Determine the (x, y) coordinate at the center of the cell enclosing the given text.  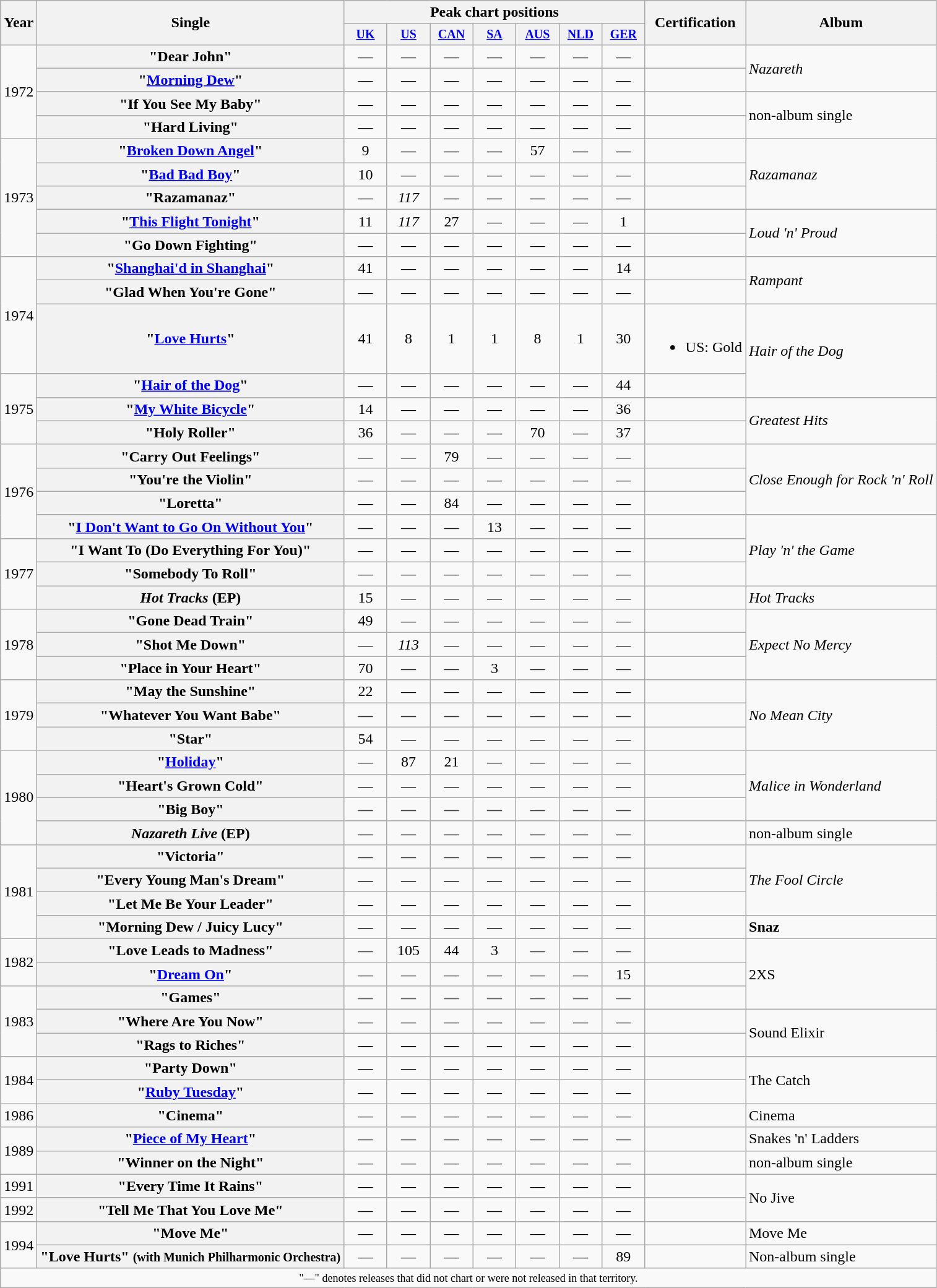
"May the Sunshine" (191, 692)
SA (494, 35)
1972 (19, 92)
US: Gold (695, 339)
"Games" (191, 998)
"Razamanaz" (191, 198)
"Cinema" (191, 1115)
"My White Bicycle" (191, 409)
AUS (537, 35)
1991 (19, 1186)
"Carry Out Feelings" (191, 456)
"Heart's Grown Cold" (191, 786)
57 (537, 151)
No Jive (840, 1198)
Greatest Hits (840, 421)
Non-album single (840, 1256)
Single (191, 23)
84 (452, 503)
1992 (19, 1209)
1994 (19, 1245)
10 (365, 174)
Hot Tracks (840, 598)
"Winner on the Night" (191, 1162)
"Broken Down Angel" (191, 151)
"Party Down" (191, 1068)
GER (624, 35)
Rampant (840, 280)
Expect No Mercy (840, 645)
Move Me (840, 1233)
87 (408, 762)
"Where Are You Now" (191, 1021)
"You're the Violin" (191, 479)
"Love Hurts" (191, 339)
1975 (19, 409)
"Bad Bad Boy" (191, 174)
"Holiday" (191, 762)
UK (365, 35)
"Dear John" (191, 56)
1981 (19, 891)
27 (452, 221)
Album (840, 23)
"Let Me Be Your Leader" (191, 903)
The Fool Circle (840, 880)
"Every Time It Rains" (191, 1186)
"Morning Dew" (191, 80)
Loud 'n' Proud (840, 233)
Nazareth (840, 68)
No Mean City (840, 715)
2XS (840, 974)
"Place in Your Heart" (191, 668)
"Love Hurts" (with Munich Philharmonic Orchestra) (191, 1256)
30 (624, 339)
1978 (19, 645)
"Big Boy" (191, 809)
"Gone Dead Train" (191, 621)
1989 (19, 1151)
1979 (19, 715)
"Loretta" (191, 503)
"Shanghai'd in Shanghai" (191, 268)
"Go Down Fighting" (191, 245)
US (408, 35)
"Every Young Man's Dream" (191, 880)
54 (365, 739)
Close Enough for Rock 'n' Roll (840, 479)
1973 (19, 198)
NLD (581, 35)
105 (408, 951)
"Tell Me That You Love Me" (191, 1209)
"Rags to Riches" (191, 1045)
Peak chart positions (494, 12)
"Dream On" (191, 974)
1984 (19, 1080)
"—" denotes releases that did not chart or were not released in that territory. (469, 1278)
"Hard Living" (191, 127)
"Ruby Tuesday" (191, 1092)
11 (365, 221)
Malice in Wonderland (840, 786)
113 (408, 645)
"I Don't Want to Go On Without You" (191, 526)
49 (365, 621)
"Hair of the Dog" (191, 385)
"Victoria" (191, 856)
21 (452, 762)
1974 (19, 316)
Snaz (840, 927)
89 (624, 1256)
Sound Elixir (840, 1033)
Certification (695, 23)
"Whatever You Want Babe" (191, 715)
1980 (19, 797)
1977 (19, 573)
Hot Tracks (EP) (191, 598)
"Star" (191, 739)
"Morning Dew / Juicy Lucy" (191, 927)
9 (365, 151)
"Move Me" (191, 1233)
1983 (19, 1021)
37 (624, 432)
Hair of the Dog (840, 350)
13 (494, 526)
1982 (19, 963)
Razamanaz (840, 174)
"Somebody To Roll" (191, 574)
22 (365, 692)
"I Want To (Do Everything For You)" (191, 550)
CAN (452, 35)
Cinema (840, 1115)
79 (452, 456)
1986 (19, 1115)
"This Flight Tonight" (191, 221)
"Holy Roller" (191, 432)
Nazareth Live (EP) (191, 833)
"Shot Me Down" (191, 645)
"Piece of My Heart" (191, 1139)
Snakes 'n' Ladders (840, 1139)
"Love Leads to Madness" (191, 951)
"Glad When You're Gone" (191, 292)
"If You See My Baby" (191, 103)
The Catch (840, 1080)
Play 'n' the Game (840, 550)
1976 (19, 491)
Year (19, 23)
